Scan for the cell matching the given text and deliver its (X, Y) coordinate at center. 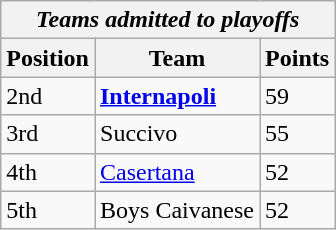
Internapoli (176, 96)
4th (48, 172)
Team (176, 58)
59 (298, 96)
5th (48, 210)
Teams admitted to playoffs (168, 20)
2nd (48, 96)
Position (48, 58)
Succivo (176, 134)
Points (298, 58)
Boys Caivanese (176, 210)
3rd (48, 134)
55 (298, 134)
Casertana (176, 172)
